Extract the (x, y) coordinate from the center of the cell holding the provided text.  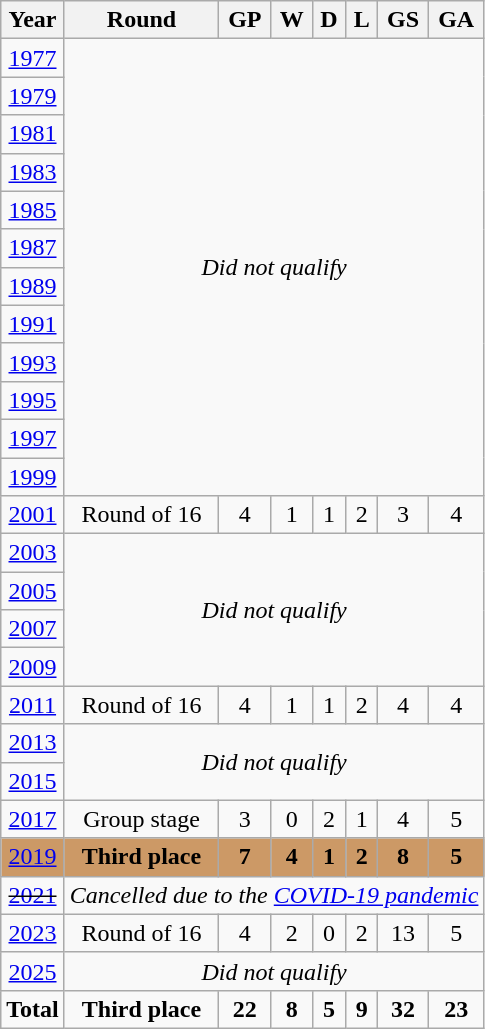
L (362, 20)
1999 (33, 477)
2025 (33, 971)
1981 (33, 134)
1995 (33, 400)
Total (33, 1009)
GP (245, 20)
2011 (33, 705)
2013 (33, 743)
D (328, 20)
GS (404, 20)
22 (245, 1009)
1977 (33, 58)
1987 (33, 248)
W (292, 20)
2021 (33, 895)
1985 (33, 210)
1997 (33, 438)
1983 (33, 172)
23 (456, 1009)
GA (456, 20)
1979 (33, 96)
2003 (33, 553)
2015 (33, 781)
2023 (33, 933)
2017 (33, 819)
2005 (33, 591)
1993 (33, 362)
1989 (33, 286)
Cancelled due to the COVID-19 pandemic (274, 895)
Round (141, 20)
Group stage (141, 819)
32 (404, 1009)
7 (245, 857)
2001 (33, 515)
2009 (33, 667)
Year (33, 20)
1991 (33, 324)
13 (404, 933)
2007 (33, 629)
2019 (33, 857)
9 (362, 1009)
